Extract the [X, Y] coordinate from the center of the cell holding the provided text.  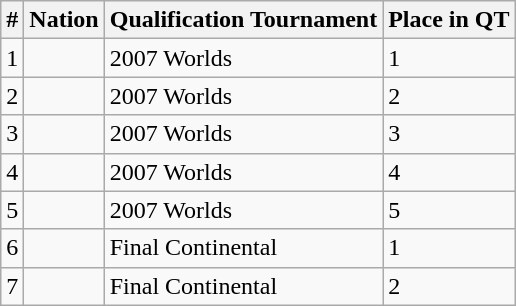
6 [12, 248]
Nation [64, 20]
7 [12, 286]
Place in QT [449, 20]
Qualification Tournament [243, 20]
# [12, 20]
